Output the [x, y] coordinate of the center of the cell containing the given text.  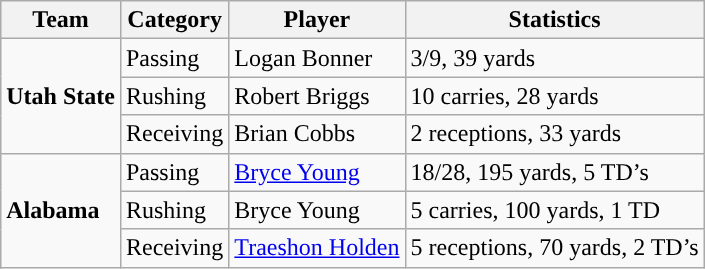
Logan Bonner [317, 58]
Team [61, 20]
Brian Cobbs [317, 134]
10 carries, 28 yards [554, 96]
Utah State [61, 96]
Statistics [554, 20]
2 receptions, 33 yards [554, 134]
5 carries, 100 yards, 1 TD [554, 210]
Alabama [61, 210]
5 receptions, 70 yards, 2 TD’s [554, 248]
18/28, 195 yards, 5 TD’s [554, 172]
Robert Briggs [317, 96]
3/9, 39 yards [554, 58]
Traeshon Holden [317, 248]
Category [174, 20]
Player [317, 20]
